Find where the given text appears and provide that cell's center as (X, Y) coordinate. 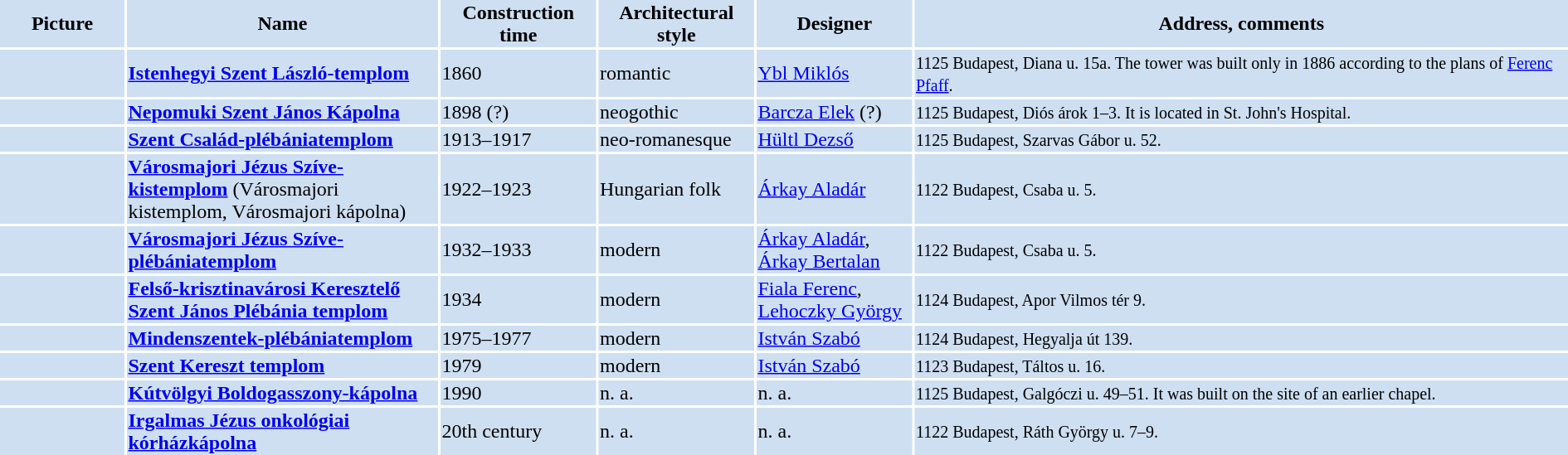
Mindenszentek-plébániatemplom (282, 338)
Ybl Miklós (835, 73)
1123 Budapest, Táltos u. 16. (1241, 365)
Városmajori Jézus Szíve-kistemplom (Városmajori kistemplom, Városmajori kápolna) (282, 189)
1898 (?) (519, 112)
Construction time (519, 23)
1913–1917 (519, 139)
1860 (519, 73)
1125 Budapest, Diós árok 1–3. It is located in St. John's Hospital. (1241, 112)
Hungarian folk (677, 189)
Árkay Aladár, Árkay Bertalan (835, 250)
Architectural style (677, 23)
1934 (519, 300)
20th century (519, 431)
Name (282, 23)
Designer (835, 23)
Kútvölgyi Boldogasszony-kápolna (282, 393)
Picture (62, 23)
1124 Budapest, Hegyalja út 139. (1241, 338)
Fiala Ferenc, Lehoczky György (835, 300)
1979 (519, 365)
neogothic (677, 112)
Barcza Elek (?) (835, 112)
Szent Kereszt templom (282, 365)
Felső-krisztinavárosi Keresztelő Szent János Plébánia templom (282, 300)
1125 Budapest, Galgóczi u. 49–51. It was built on the site of an earlier chapel. (1241, 393)
1990 (519, 393)
Szent Család-plébániatemplom (282, 139)
Irgalmas Jézus onkológiai kórházkápolna (282, 431)
Városmajori Jézus Szíve-plébániatemplom (282, 250)
Árkay Aladár (835, 189)
1932–1933 (519, 250)
Hültl Dezső (835, 139)
1125 Budapest, Szarvas Gábor u. 52. (1241, 139)
1122 Budapest, Ráth György u. 7–9. (1241, 431)
romantic (677, 73)
1975–1977 (519, 338)
1125 Budapest, Diana u. 15a. The tower was built only in 1886 according to the plans of Ferenc Pfaff. (1241, 73)
1922–1923 (519, 189)
Istenhegyi Szent László-templom (282, 73)
1124 Budapest, Apor Vilmos tér 9. (1241, 300)
neo-romanesque (677, 139)
Nepomuki Szent János Kápolna (282, 112)
Address, comments (1241, 23)
